Locate the cell with the specified text and output its [x, y] center coordinate. 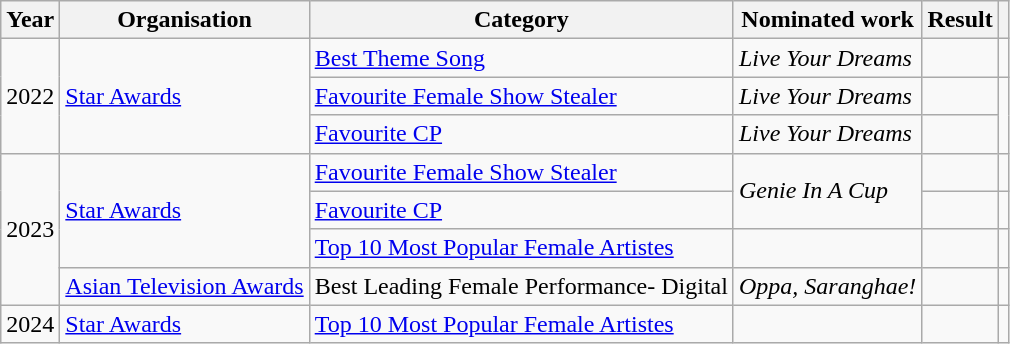
Asian Television Awards [184, 286]
Year [30, 20]
2024 [30, 324]
Organisation [184, 20]
Nominated work [827, 20]
Genie In A Cup [827, 191]
Oppa, Saranghae! [827, 286]
Best Theme Song [521, 58]
Result [960, 20]
2023 [30, 229]
Category [521, 20]
2022 [30, 96]
Best Leading Female Performance- Digital [521, 286]
